Search for the cell housing the specified text and yield its (X, Y) center coordinate. 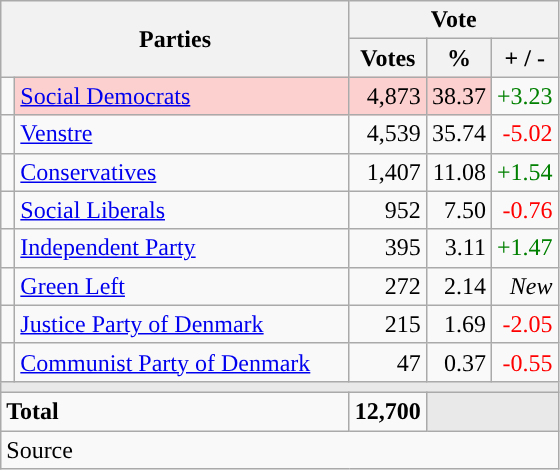
1.69 (458, 324)
-2.05 (524, 324)
Total (176, 411)
Green Left (182, 286)
Independent Party (182, 248)
7.50 (458, 210)
Votes (388, 58)
-5.02 (524, 134)
35.74 (458, 134)
+1.54 (524, 172)
0.37 (458, 362)
Venstre (182, 134)
272 (388, 286)
11.08 (458, 172)
952 (388, 210)
-0.76 (524, 210)
12,700 (388, 411)
4,873 (388, 96)
38.37 (458, 96)
-0.55 (524, 362)
Social Liberals (182, 210)
395 (388, 248)
Social Democrats (182, 96)
1,407 (388, 172)
47 (388, 362)
215 (388, 324)
3.11 (458, 248)
+ / - (524, 58)
2.14 (458, 286)
+1.47 (524, 248)
Source (280, 449)
New (524, 286)
Communist Party of Denmark (182, 362)
% (458, 58)
Justice Party of Denmark (182, 324)
4,539 (388, 134)
Conservatives (182, 172)
+3.23 (524, 96)
Parties (176, 39)
Vote (454, 20)
